Return [X, Y] of the center of cell containing provided text 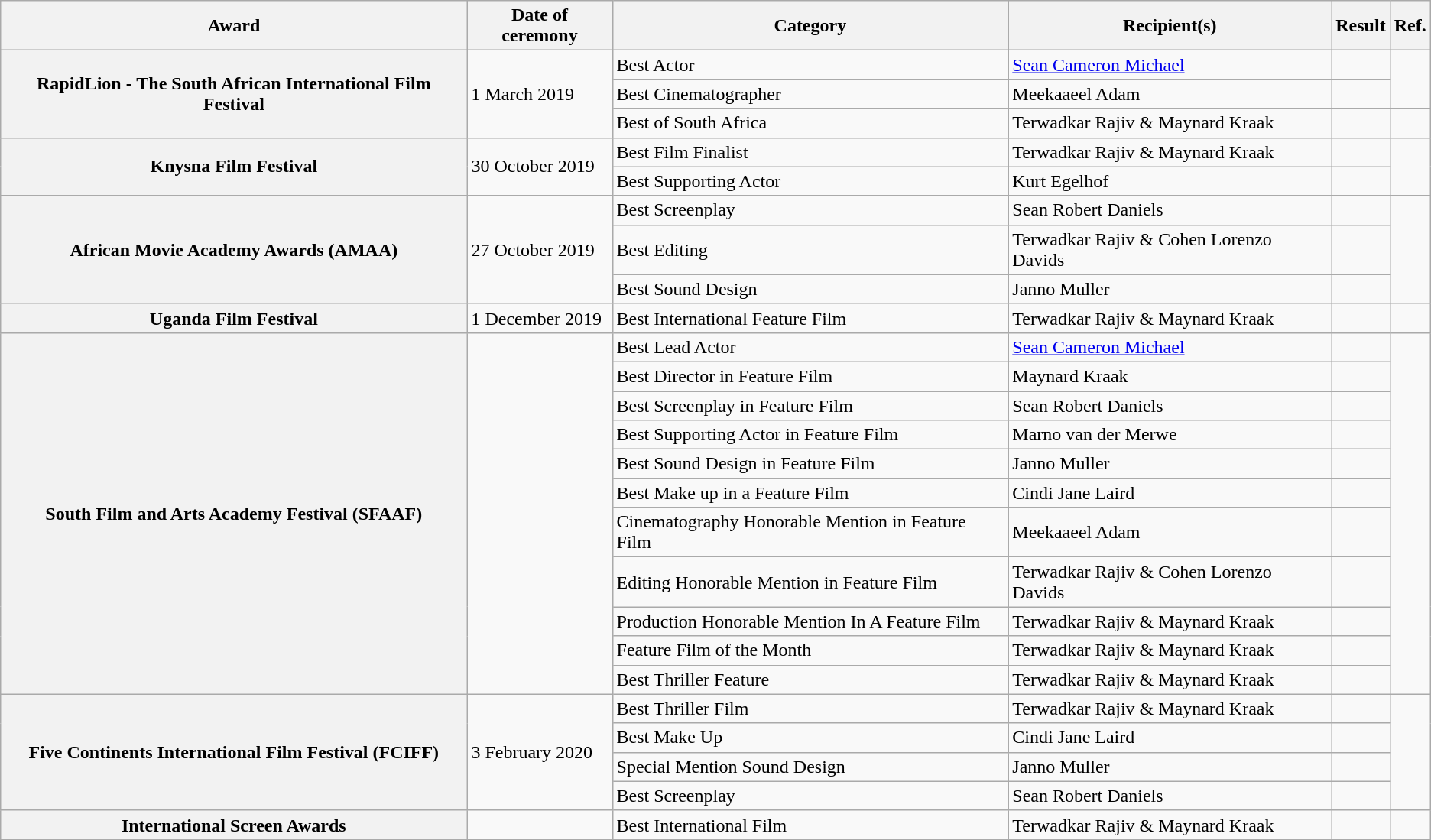
Maynard Kraak [1170, 376]
Award [234, 26]
Best Screenplay in Feature Film [810, 406]
Special Mention Sound Design [810, 767]
International Screen Awards [234, 825]
Best International Feature Film [810, 318]
Best Thriller Feature [810, 679]
Best Lead Actor [810, 347]
Five Continents International Film Festival (FCIFF) [234, 752]
Best Actor [810, 65]
Best Editing [810, 249]
Kurt Egelhof [1170, 181]
27 October 2019 [540, 249]
Best Film Finalist [810, 152]
Production Honorable Mention In A Feature Film [810, 621]
Feature Film of the Month [810, 650]
Best Supporting Actor [810, 181]
Category [810, 26]
Best of South Africa [810, 123]
Ref. [1410, 26]
Best Supporting Actor in Feature Film [810, 435]
Best Cinematographer [810, 94]
30 October 2019 [540, 167]
Best Make up in a Feature Film [810, 493]
3 February 2020 [540, 752]
Best Thriller Film [810, 709]
Marno van der Merwe [1170, 435]
Best International Film [810, 825]
Knysna Film Festival [234, 167]
Editing Honorable Mention in Feature Film [810, 582]
1 March 2019 [540, 94]
1 December 2019 [540, 318]
Cinematography Honorable Mention in Feature Film [810, 532]
African Movie Academy Awards (AMAA) [234, 249]
Best Sound Design in Feature Film [810, 464]
South Film and Arts Academy Festival (SFAAF) [234, 514]
RapidLion - The South African International Film Festival [234, 94]
Best Director in Feature Film [810, 376]
Recipient(s) [1170, 26]
Best Sound Design [810, 289]
Uganda Film Festival [234, 318]
Date of ceremony [540, 26]
Best Make Up [810, 738]
Result [1361, 26]
